Capture the cell that displays the provided text and extract its [x, y] central coordinate. 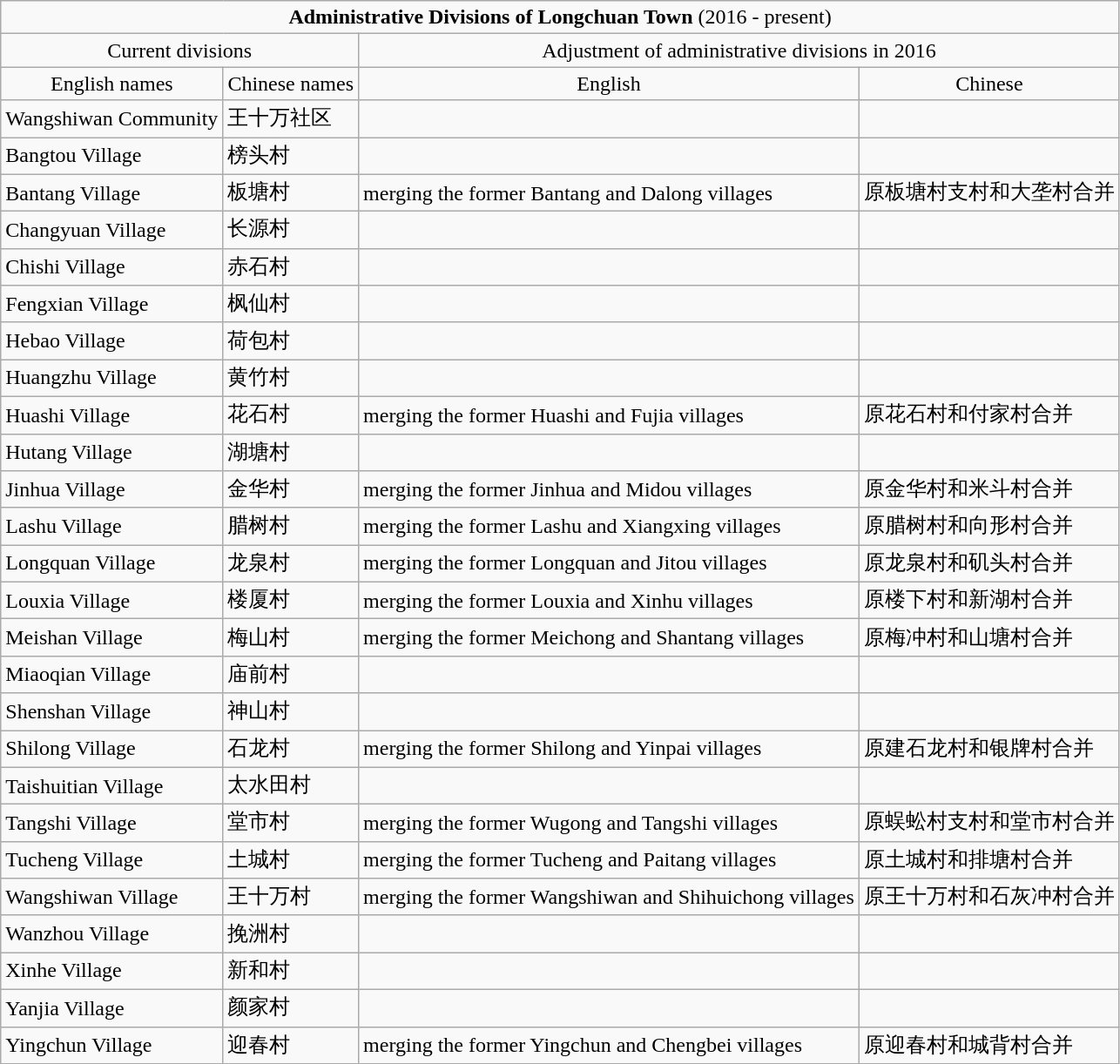
merging the former Louxia and Xinhu villages [610, 601]
merging the former Wangshiwan and Shihuichong villages [610, 897]
Shilong Village [111, 749]
Jinhua Village [111, 489]
Meishan Village [111, 637]
Changyuan Village [111, 230]
merging the former Lashu and Xiangxing villages [610, 526]
王十万社区 [291, 118]
Fengxian Village [111, 305]
merging the former Huashi and Fujia villages [610, 414]
Taishuitian Village [111, 785]
Bangtou Village [111, 157]
堂市村 [291, 824]
龙泉村 [291, 564]
Longquan Village [111, 564]
Miaoqian Village [111, 674]
原花石村和付家村合并 [989, 414]
English names [111, 84]
太水田村 [291, 785]
Wangshiwan Village [111, 897]
榜头村 [291, 157]
Chinese [989, 84]
梅山村 [291, 637]
长源村 [291, 230]
板塘村 [291, 193]
Current divisions [179, 51]
Tangshi Village [111, 824]
金华村 [291, 489]
Huangzhu Village [111, 378]
原金华村和米斗村合并 [989, 489]
Shenshan Village [111, 712]
原王十万村和石灰冲村合并 [989, 897]
Xinhe Village [111, 972]
王十万村 [291, 897]
迎春村 [291, 1045]
merging the former Jinhua and Midou villages [610, 489]
Bantang Village [111, 193]
原土城村和排塘村合并 [989, 860]
Hutang Village [111, 453]
Lashu Village [111, 526]
神山村 [291, 712]
原板塘村支村和大垄村合并 [989, 193]
merging the former Bantang and Dalong villages [610, 193]
Louxia Village [111, 601]
merging the former Shilong and Yinpai villages [610, 749]
湖塘村 [291, 453]
荷包村 [291, 341]
merging the former Tucheng and Paitang villages [610, 860]
原建石龙村和银牌村合并 [989, 749]
Administrative Divisions of Longchuan Town (2016 - present) [561, 17]
原梅冲村和山塘村合并 [989, 637]
土城村 [291, 860]
石龙村 [291, 749]
原楼下村和新湖村合并 [989, 601]
Huashi Village [111, 414]
颜家村 [291, 1008]
merging the former Yingchun and Chengbei villages [610, 1045]
原龙泉村和矶头村合并 [989, 564]
Adjustment of administrative divisions in 2016 [739, 51]
腊树村 [291, 526]
黄竹村 [291, 378]
枫仙村 [291, 305]
楼厦村 [291, 601]
merging the former Longquan and Jitou villages [610, 564]
庙前村 [291, 674]
Wangshiwan Community [111, 118]
原迎春村和城背村合并 [989, 1045]
Yanjia Village [111, 1008]
赤石村 [291, 266]
Tucheng Village [111, 860]
Wanzhou Village [111, 933]
merging the former Meichong and Shantang villages [610, 637]
Yingchun Village [111, 1045]
merging the former Wugong and Tangshi villages [610, 824]
Chishi Village [111, 266]
新和村 [291, 972]
花石村 [291, 414]
Hebao Village [111, 341]
挽洲村 [291, 933]
原蜈蚣村支村和堂市村合并 [989, 824]
原腊树村和向形村合并 [989, 526]
Chinese names [291, 84]
English [610, 84]
